Identify which cell holds the provided text, then report its [X, Y] central coordinate. 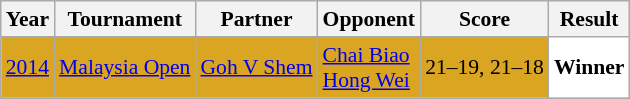
Partner [256, 19]
2014 [28, 68]
Opponent [370, 19]
Tournament [124, 19]
21–19, 21–18 [484, 68]
Winner [590, 68]
Chai Biao Hong Wei [370, 68]
Score [484, 19]
Result [590, 19]
Goh V Shem [256, 68]
Malaysia Open [124, 68]
Year [28, 19]
